Determine the [x, y] coordinate at the center of the cell enclosing the given text.  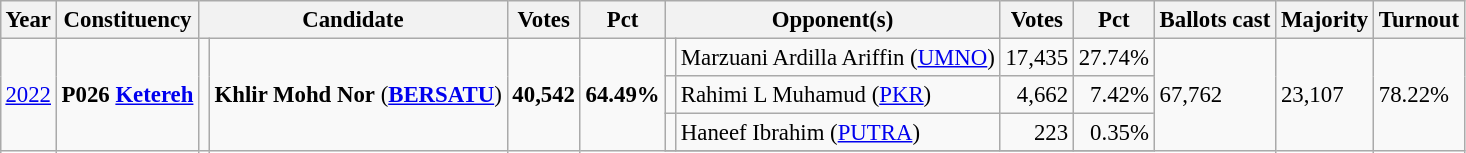
Candidate [353, 20]
4,662 [1036, 95]
7.42% [1114, 95]
Haneef Ibrahim (PUTRA) [838, 133]
Opponent(s) [832, 20]
Turnout [1418, 20]
P026 Ketereh [127, 94]
17,435 [1036, 57]
2022 [28, 94]
Year [28, 20]
Rahimi L Muhamud (PKR) [838, 95]
23,107 [1325, 94]
0.35% [1114, 133]
67,762 [1214, 94]
78.22% [1418, 94]
40,542 [544, 94]
Constituency [127, 20]
223 [1036, 133]
64.49% [622, 94]
Ballots cast [1214, 20]
Khlir Mohd Nor (BERSATU) [358, 94]
Marzuani Ardilla Ariffin (UMNO) [838, 57]
Majority [1325, 20]
27.74% [1114, 57]
